Return (x, y) of the center of cell containing provided text 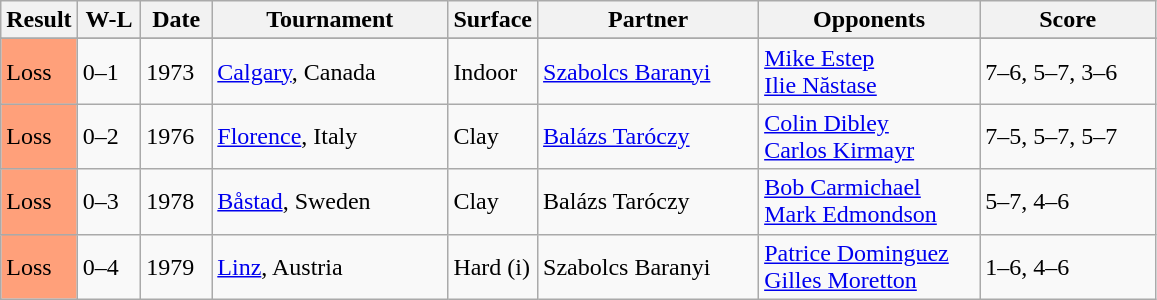
Calgary, Canada (330, 72)
Hard (i) (493, 266)
Indoor (493, 72)
Florence, Italy (330, 136)
1979 (176, 266)
7–6, 5–7, 3–6 (1068, 72)
0–1 (109, 72)
Date (176, 20)
5–7, 4–6 (1068, 202)
W-L (109, 20)
Bob Carmichael Mark Edmondson (870, 202)
Score (1068, 20)
Partner (648, 20)
Mike Estep Ilie Năstase (870, 72)
0–3 (109, 202)
Surface (493, 20)
Tournament (330, 20)
Result (39, 20)
1976 (176, 136)
1973 (176, 72)
1–6, 4–6 (1068, 266)
Patrice Dominguez Gilles Moretton (870, 266)
7–5, 5–7, 5–7 (1068, 136)
0–4 (109, 266)
0–2 (109, 136)
Opponents (870, 20)
Båstad, Sweden (330, 202)
1978 (176, 202)
Linz, Austria (330, 266)
Colin Dibley Carlos Kirmayr (870, 136)
